Pinpoint the cell where the given text exists, returning its (X, Y) midpoint coordinate. 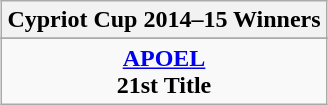
APOEL21st Title (164, 72)
Cypriot Cup 2014–15 Winners (164, 20)
